Determine the (x, y) coordinate at the center of the cell enclosing the given text.  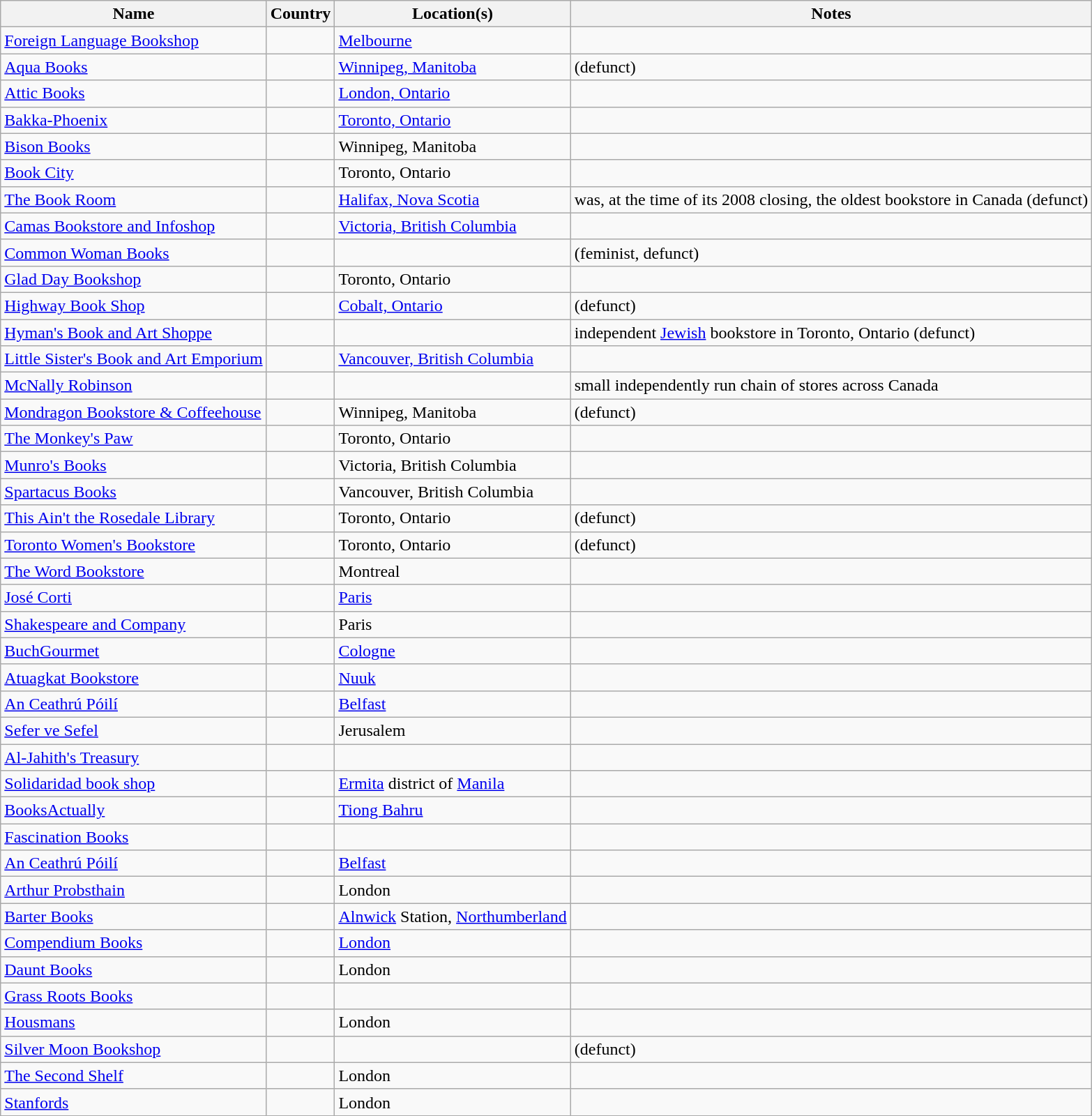
Little Sister's Book and Art Emporium (134, 359)
Grass Roots Books (134, 996)
Location(s) (453, 14)
small independently run chain of stores across Canada (831, 386)
Solidaridad book shop (134, 784)
Toronto Women's Bookstore (134, 545)
Arthur Probsthain (134, 890)
The Monkey's Paw (134, 439)
independent Jewish bookstore in Toronto, Ontario (defunct) (831, 333)
Bakka-Phoenix (134, 120)
Notes (831, 14)
Melbourne (453, 40)
This Ain't the Rosedale Library (134, 518)
Foreign Language Bookshop (134, 40)
Mondragon Bookstore & Coffeehouse (134, 412)
BooksActually (134, 810)
Tiong Bahru (453, 810)
Bison Books (134, 146)
Housmans (134, 1023)
Attic Books (134, 93)
Silver Moon Bookshop (134, 1049)
Ermita district of Manila (453, 784)
Barter Books (134, 917)
The Word Bookstore (134, 571)
Daunt Books (134, 970)
Atuagkat Bookstore (134, 677)
Shakespeare and Company (134, 624)
Nuuk (453, 677)
Halifax, Nova Scotia (453, 199)
Al-Jahith's Treasury (134, 757)
The Second Shelf (134, 1076)
London, Ontario (453, 93)
Alnwick Station, Northumberland (453, 917)
(feminist, defunct) (831, 252)
Jerusalem (453, 730)
BuchGourmet (134, 651)
Cologne (453, 651)
Glad Day Bookshop (134, 279)
Munro's Books (134, 465)
McNally Robinson (134, 386)
Montreal (453, 571)
Sefer ve Sefel (134, 730)
Book City (134, 173)
Common Woman Books (134, 252)
Aqua Books (134, 67)
Spartacus Books (134, 492)
José Corti (134, 598)
was, at the time of its 2008 closing, the oldest bookstore in Canada (defunct) (831, 199)
Fascination Books (134, 837)
Country (301, 14)
Stanfords (134, 1102)
Camas Bookstore and Infoshop (134, 226)
Highway Book Shop (134, 306)
Compendium Books (134, 943)
Cobalt, Ontario (453, 306)
Name (134, 14)
The Book Room (134, 199)
Hyman's Book and Art Shoppe (134, 333)
